Identify which cell holds the provided text, then report its [X, Y] central coordinate. 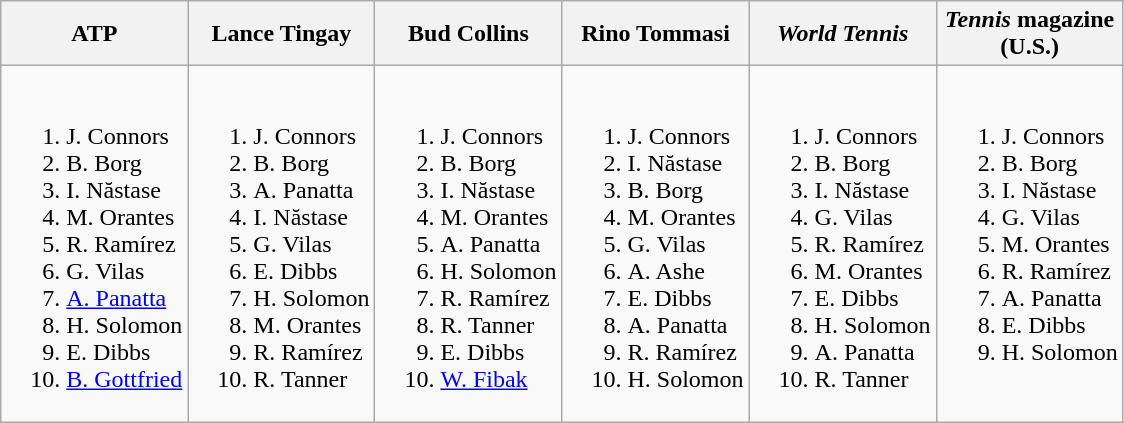
Tennis magazine(U.S.) [1030, 34]
Rino Tommasi [656, 34]
J. Connors I. Năstase B. Borg M. Orantes G. Vilas A. Ashe E. Dibbs A. Panatta R. Ramírez H. Solomon [656, 244]
J. Connors B. Borg A. Panatta I. Năstase G. Vilas E. Dibbs H. Solomon M. Orantes R. Ramírez R. Tanner [282, 244]
J. Connors B. Borg I. Năstase M. Orantes A. Panatta H. Solomon R. Ramírez R. Tanner E. Dibbs W. Fibak [468, 244]
J. Connors B. Borg I. Năstase M. Orantes R. Ramírez G. Vilas A. Panatta H. Solomon E. Dibbs B. Gottfried [94, 244]
J. Connors B. Borg I. Năstase G. Vilas R. Ramírez M. Orantes E. Dibbs H. Solomon A. Panatta R. Tanner [842, 244]
World Tennis [842, 34]
Bud Collins [468, 34]
ATP [94, 34]
Lance Tingay [282, 34]
J. Connors B. Borg I. Năstase G. Vilas M. Orantes R. Ramírez A. Panatta E. Dibbs H. Solomon [1030, 244]
